Provide the (X, Y) coordinate of the cell's center where the given text is located.  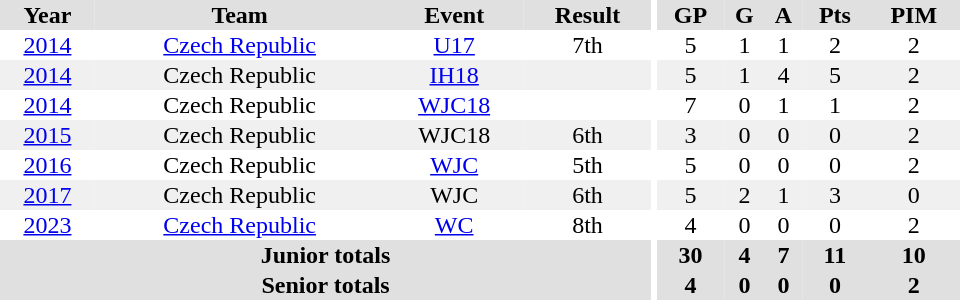
Junior totals (326, 255)
Team (240, 15)
G (744, 15)
Event (454, 15)
WC (454, 225)
Senior totals (326, 285)
U17 (454, 45)
5th (588, 165)
Year (48, 15)
Pts (834, 15)
7th (588, 45)
A (784, 15)
Result (588, 15)
2017 (48, 195)
2016 (48, 165)
10 (914, 255)
2015 (48, 135)
30 (691, 255)
2023 (48, 225)
GP (691, 15)
IH18 (454, 75)
PIM (914, 15)
11 (834, 255)
8th (588, 225)
